Pinpoint the cell where the given text exists, returning its (x, y) midpoint coordinate. 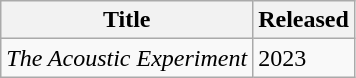
Released (304, 20)
2023 (304, 58)
The Acoustic Experiment (127, 58)
Title (127, 20)
